Scan for the cell matching the given text and deliver its (X, Y) coordinate at center. 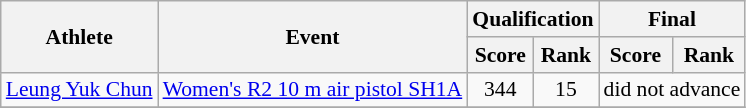
Final (672, 19)
Athlete (80, 36)
Women's R2 10 m air pistol SH1A (313, 90)
Event (313, 36)
Qualification (532, 19)
did not advance (672, 90)
15 (566, 90)
344 (500, 90)
Leung Yuk Chun (80, 90)
